Capture the cell that displays the provided text and extract its [x, y] central coordinate. 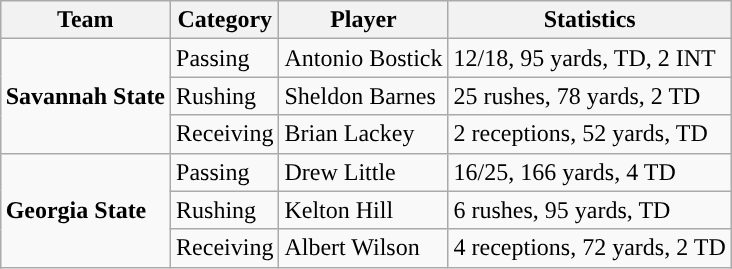
Albert Wilson [364, 248]
Statistics [590, 20]
Player [364, 20]
2 receptions, 52 yards, TD [590, 134]
Category [225, 20]
Team [85, 20]
25 rushes, 78 yards, 2 TD [590, 96]
16/25, 166 yards, 4 TD [590, 172]
Brian Lackey [364, 134]
Kelton Hill [364, 210]
4 receptions, 72 yards, 2 TD [590, 248]
Savannah State [85, 96]
12/18, 95 yards, TD, 2 INT [590, 58]
Sheldon Barnes [364, 96]
Antonio Bostick [364, 58]
Georgia State [85, 210]
Drew Little [364, 172]
6 rushes, 95 yards, TD [590, 210]
